Extract the [x, y] coordinate from the center of the cell holding the provided text.  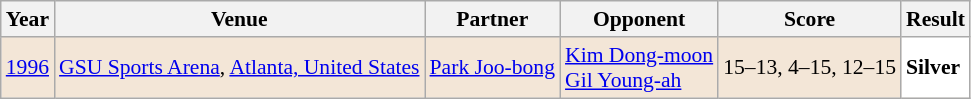
Opponent [639, 19]
GSU Sports Arena, Atlanta, United States [239, 68]
Result [936, 19]
Kim Dong-moon Gil Young-ah [639, 68]
1996 [28, 68]
Year [28, 19]
Partner [492, 19]
Park Joo-bong [492, 68]
Score [810, 19]
15–13, 4–15, 12–15 [810, 68]
Silver [936, 68]
Venue [239, 19]
